Provide the [X, Y] coordinate of the cell's center where the given text is located.  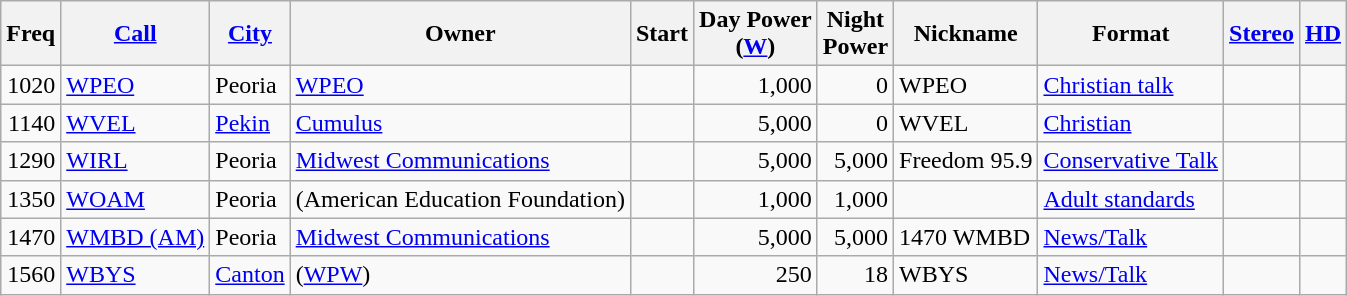
NightPower [855, 34]
WMBD (AM) [136, 237]
Pekin [250, 123]
WIRL [136, 161]
HD [1322, 34]
250 [756, 275]
Cumulus [460, 123]
(WPW) [460, 275]
WOAM [136, 199]
Format [1131, 34]
Stereo [1262, 34]
City [250, 34]
Canton [250, 275]
Start [662, 34]
18 [855, 275]
1290 [31, 161]
Owner [460, 34]
1470 [31, 237]
Adult standards [1131, 199]
1020 [31, 85]
Freedom 95.9 [966, 161]
Conservative Talk [1131, 161]
1560 [31, 275]
(American Education Foundation) [460, 199]
1140 [31, 123]
Christian [1131, 123]
Christian talk [1131, 85]
Day Power(W) [756, 34]
Nickname [966, 34]
1470 WMBD [966, 237]
Call [136, 34]
1350 [31, 199]
Freq [31, 34]
